Identify which cell holds the provided text, then report its (X, Y) central coordinate. 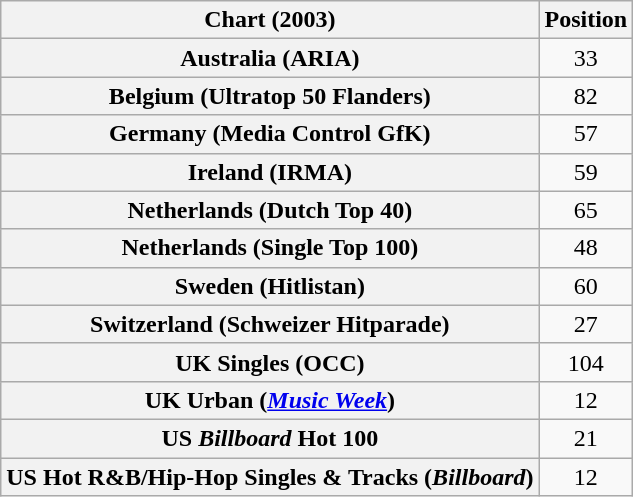
Australia (ARIA) (270, 58)
48 (586, 248)
Germany (Media Control GfK) (270, 134)
Sweden (Hitlistan) (270, 286)
US Hot R&B/Hip-Hop Singles & Tracks (Billboard) (270, 477)
104 (586, 362)
33 (586, 58)
US Billboard Hot 100 (270, 438)
Position (586, 20)
Switzerland (Schweizer Hitparade) (270, 324)
UK Urban (Music Week) (270, 400)
Ireland (IRMA) (270, 172)
21 (586, 438)
65 (586, 210)
Netherlands (Dutch Top 40) (270, 210)
Netherlands (Single Top 100) (270, 248)
27 (586, 324)
59 (586, 172)
57 (586, 134)
60 (586, 286)
UK Singles (OCC) (270, 362)
Belgium (Ultratop 50 Flanders) (270, 96)
82 (586, 96)
Chart (2003) (270, 20)
